Scan for the cell matching the given text and deliver its [X, Y] coordinate at center. 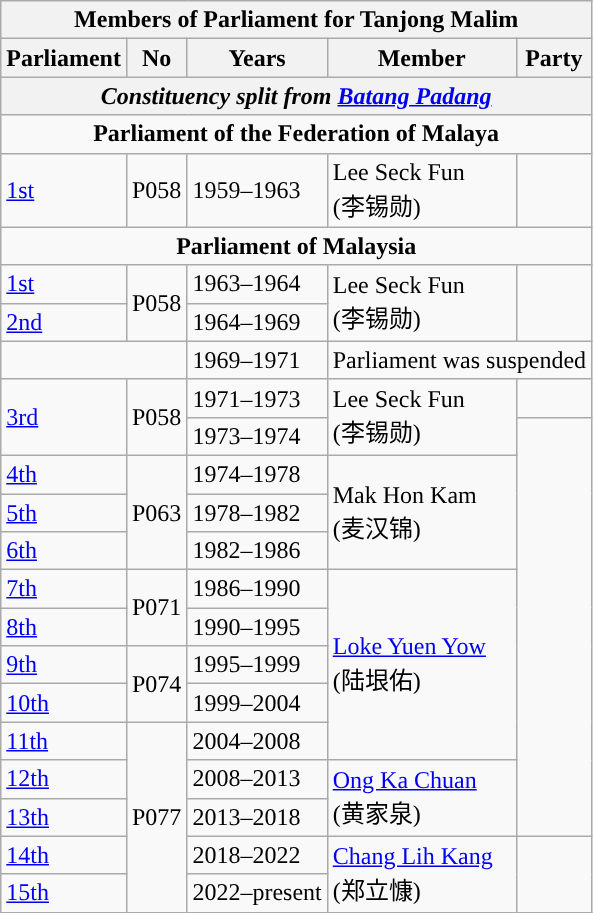
9th [64, 665]
1990–1995 [257, 627]
1986–1990 [257, 589]
1999–2004 [257, 703]
Parliament [64, 58]
1974–1978 [257, 474]
Ong Ka Chuan (黄家泉) [422, 798]
1982–1986 [257, 551]
1973–1974 [257, 436]
P071 [156, 608]
1995–1999 [257, 665]
Parliament of Malaysia [296, 246]
Members of Parliament for Tanjong Malim [296, 20]
8th [64, 627]
P077 [156, 817]
Constituency split from Batang Padang [296, 96]
Loke Yuen Yow (陆垠佑) [422, 665]
1969–1971 [257, 360]
6th [64, 551]
5th [64, 513]
1964–1969 [257, 322]
2022–present [257, 893]
P074 [156, 684]
2008–2013 [257, 779]
Years [257, 58]
Parliament of the Federation of Malaya [296, 134]
14th [64, 855]
3rd [64, 417]
1963–1964 [257, 284]
1978–1982 [257, 513]
1971–1973 [257, 398]
13th [64, 817]
2013–2018 [257, 817]
P063 [156, 512]
2018–2022 [257, 855]
No [156, 58]
Chang Lih Kang (郑立慷) [422, 874]
11th [64, 741]
Parliament was suspended [459, 360]
Party [554, 58]
2nd [64, 322]
15th [64, 893]
7th [64, 589]
Member [422, 58]
2004–2008 [257, 741]
10th [64, 703]
4th [64, 474]
Mak Hon Kam (麦汉锦) [422, 512]
12th [64, 779]
1959–1963 [257, 190]
